Provide the (x, y) coordinate of the cell's center where the given text is located.  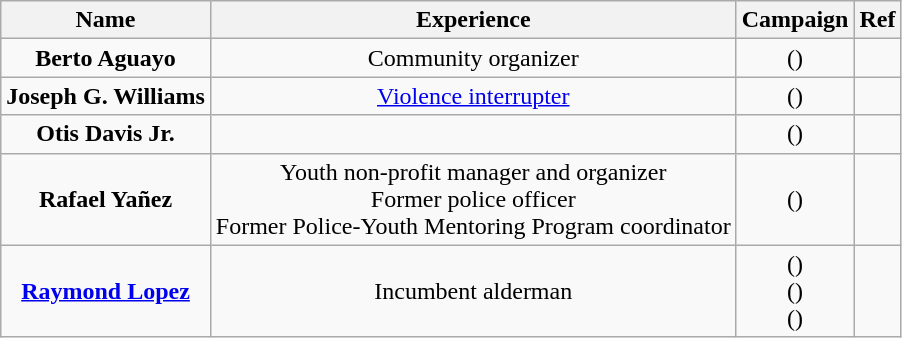
Rafael Yañez (106, 199)
Raymond Lopez (106, 291)
Community organizer (473, 58)
Joseph G. Williams (106, 96)
Youth non-profit manager and organizerFormer police officerFormer Police-Youth Mentoring Program coordinator (473, 199)
Name (106, 20)
Otis Davis Jr. (106, 134)
Violence interrupter (473, 96)
()()() (795, 291)
Berto Aguayo (106, 58)
Campaign (795, 20)
Ref (878, 20)
Experience (473, 20)
Incumbent alderman (473, 291)
